Find where the given text appears and provide that cell's center as [X, Y] coordinate. 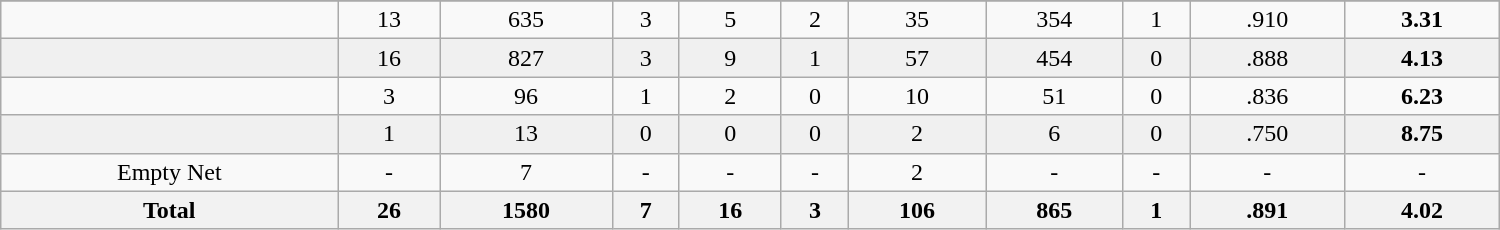
4.02 [1422, 210]
.888 [1268, 58]
1580 [526, 210]
35 [918, 20]
.836 [1268, 96]
454 [1054, 58]
6.23 [1422, 96]
3.31 [1422, 20]
635 [526, 20]
9 [730, 58]
.910 [1268, 20]
4.13 [1422, 58]
Total [170, 210]
354 [1054, 20]
8.75 [1422, 134]
Empty Net [170, 172]
.750 [1268, 134]
96 [526, 96]
865 [1054, 210]
51 [1054, 96]
.891 [1268, 210]
106 [918, 210]
5 [730, 20]
57 [918, 58]
827 [526, 58]
26 [389, 210]
6 [1054, 134]
10 [918, 96]
